Identify which cell holds the provided text, then report its (x, y) central coordinate. 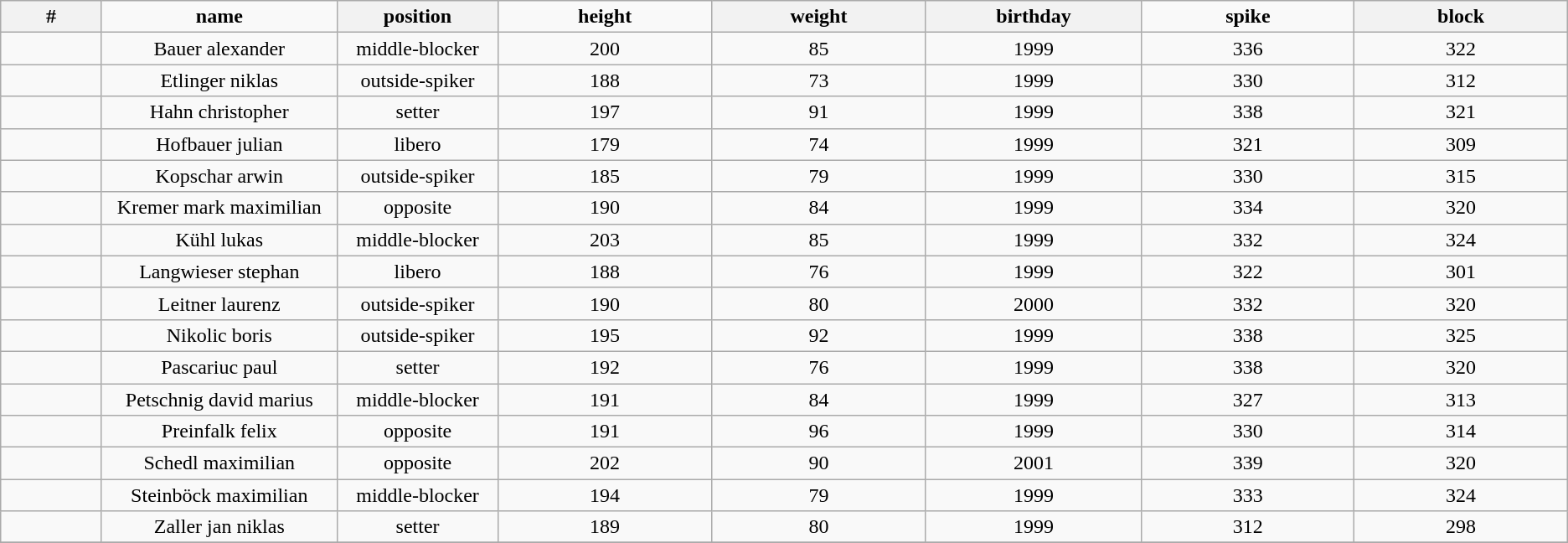
189 (605, 527)
Hofbauer julian (219, 144)
179 (605, 144)
73 (819, 80)
spike (1248, 17)
Steinböck maximilian (219, 495)
203 (605, 240)
Nikolic boris (219, 335)
301 (1461, 271)
birthday (1034, 17)
309 (1461, 144)
336 (1248, 49)
91 (819, 112)
block (1461, 17)
height (605, 17)
Langwieser stephan (219, 271)
334 (1248, 208)
Schedl maximilian (219, 463)
Pascariuc paul (219, 367)
Preinfalk felix (219, 432)
Kühl lukas (219, 240)
313 (1461, 400)
197 (605, 112)
weight (819, 17)
90 (819, 463)
202 (605, 463)
92 (819, 335)
Kopschar arwin (219, 176)
192 (605, 367)
327 (1248, 400)
position (418, 17)
Kremer mark maximilian (219, 208)
Hahn christopher (219, 112)
185 (605, 176)
2001 (1034, 463)
2000 (1034, 303)
339 (1248, 463)
325 (1461, 335)
Etlinger niklas (219, 80)
314 (1461, 432)
Bauer alexander (219, 49)
195 (605, 335)
200 (605, 49)
333 (1248, 495)
Petschnig david marius (219, 400)
Leitner laurenz (219, 303)
# (51, 17)
96 (819, 432)
name (219, 17)
Zaller jan niklas (219, 527)
298 (1461, 527)
194 (605, 495)
74 (819, 144)
315 (1461, 176)
